Detect which cell encompasses the target text, then output its [x, y] center coordinate. 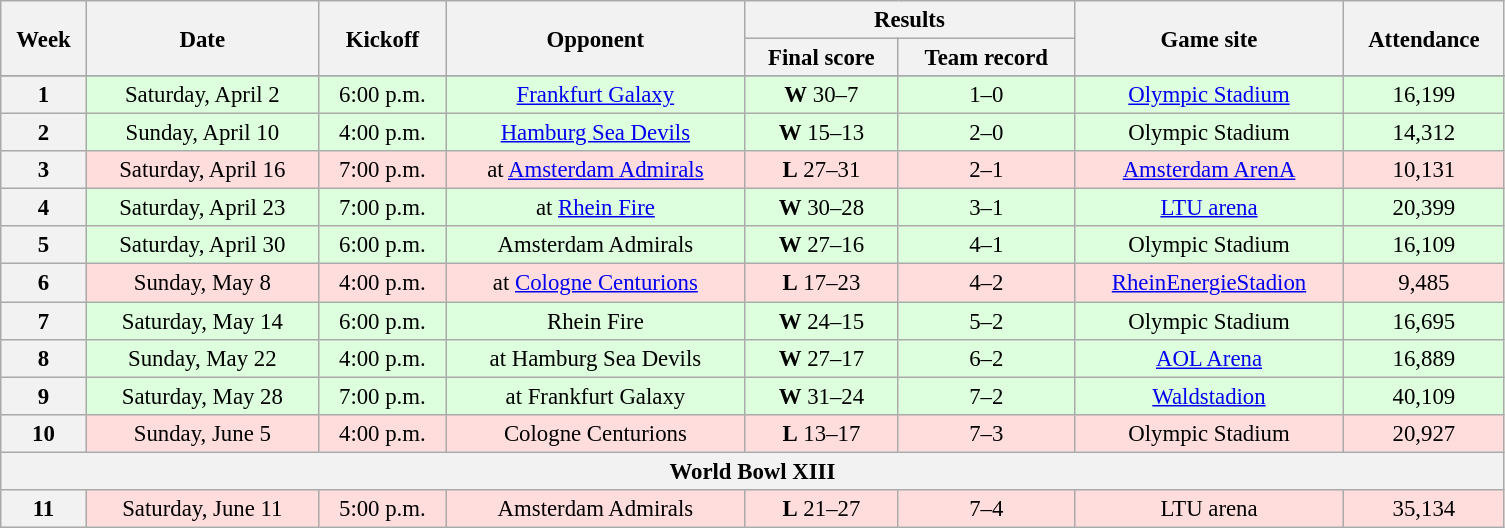
20,399 [1424, 208]
Rhein Fire [595, 321]
Sunday, June 5 [202, 433]
Sunday, May 8 [202, 283]
9 [44, 396]
16,199 [1424, 95]
9,485 [1424, 283]
8 [44, 358]
7–4 [986, 509]
1 [44, 95]
3–1 [986, 208]
2–1 [986, 170]
Kickoff [382, 38]
Sunday, April 10 [202, 133]
Saturday, April 23 [202, 208]
Final score [821, 58]
W 27–16 [821, 245]
Opponent [595, 38]
at Rhein Fire [595, 208]
W 30–28 [821, 208]
4 [44, 208]
W 24–15 [821, 321]
6–2 [986, 358]
5–2 [986, 321]
L 27–31 [821, 170]
L 17–23 [821, 283]
Saturday, April 30 [202, 245]
W 31–24 [821, 396]
2 [44, 133]
W 15–13 [821, 133]
1–0 [986, 95]
at Cologne Centurions [595, 283]
Saturday, April 16 [202, 170]
7 [44, 321]
35,134 [1424, 509]
World Bowl XIII [752, 471]
11 [44, 509]
Waldstadion [1208, 396]
16,889 [1424, 358]
Week [44, 38]
10,131 [1424, 170]
W 27–17 [821, 358]
L 13–17 [821, 433]
Hamburg Sea Devils [595, 133]
7–2 [986, 396]
Saturday, June 11 [202, 509]
2–0 [986, 133]
16,695 [1424, 321]
Game site [1208, 38]
6 [44, 283]
AOL Arena [1208, 358]
at Amsterdam Admirals [595, 170]
Saturday, May 14 [202, 321]
10 [44, 433]
3 [44, 170]
Date [202, 38]
20,927 [1424, 433]
Amsterdam ArenA [1208, 170]
at Hamburg Sea Devils [595, 358]
Attendance [1424, 38]
Saturday, April 2 [202, 95]
Cologne Centurions [595, 433]
5 [44, 245]
14,312 [1424, 133]
L 21–27 [821, 509]
7–3 [986, 433]
Frankfurt Galaxy [595, 95]
4–2 [986, 283]
Sunday, May 22 [202, 358]
40,109 [1424, 396]
at Frankfurt Galaxy [595, 396]
RheinEnergieStadion [1208, 283]
Saturday, May 28 [202, 396]
Results [909, 20]
5:00 p.m. [382, 509]
W 30–7 [821, 95]
16,109 [1424, 245]
Team record [986, 58]
4–1 [986, 245]
